For the text-containing cell, return its midpoint in (X, Y) coordinate format. 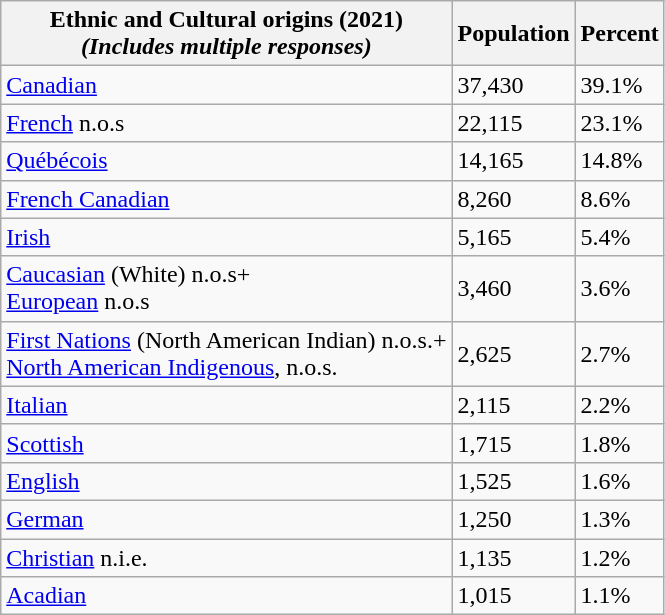
English (226, 481)
Ethnic and Cultural origins (2021)(Includes multiple responses) (226, 34)
23.1% (620, 123)
22,115 (514, 123)
1.8% (620, 443)
French Canadian (226, 199)
1.6% (620, 481)
1,135 (514, 557)
5.4% (620, 237)
3.6% (620, 288)
1.2% (620, 557)
2.2% (620, 405)
Canadian (226, 85)
5,165 (514, 237)
2,115 (514, 405)
2.7% (620, 354)
1,525 (514, 481)
2,625 (514, 354)
Percent (620, 34)
1.3% (620, 519)
French n.o.s (226, 123)
Caucasian (White) n.o.s+European n.o.s (226, 288)
8.6% (620, 199)
Acadian (226, 596)
1,715 (514, 443)
8,260 (514, 199)
14.8% (620, 161)
37,430 (514, 85)
14,165 (514, 161)
Christian n.i.e. (226, 557)
Italian (226, 405)
Irish (226, 237)
Population (514, 34)
First Nations (North American Indian) n.o.s.+North American Indigenous, n.o.s. (226, 354)
1,015 (514, 596)
German (226, 519)
1.1% (620, 596)
Québécois (226, 161)
1,250 (514, 519)
39.1% (620, 85)
Scottish (226, 443)
3,460 (514, 288)
